Return the (x, y) coordinate for the center point of the cell that contains the specified text.  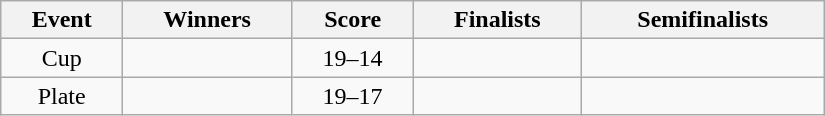
Cup (62, 58)
Plate (62, 96)
Event (62, 20)
Finalists (498, 20)
19–14 (353, 58)
19–17 (353, 96)
Semifinalists (702, 20)
Winners (208, 20)
Score (353, 20)
